Capture the cell that displays the provided text and extract its [x, y] central coordinate. 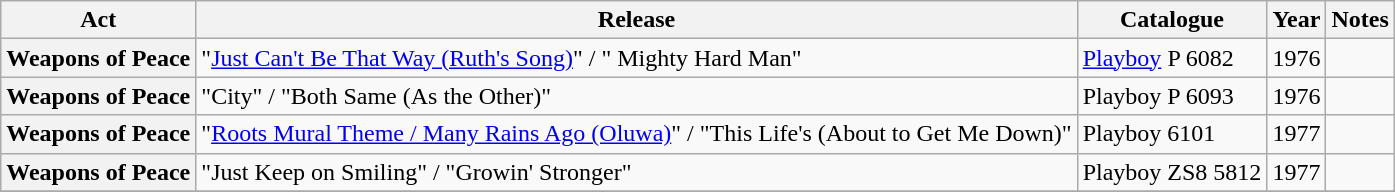
"City" / "Both Same (As the Other)" [636, 96]
"Roots Mural Theme / Many Rains Ago (Oluwa)" / "This Life's (About to Get Me Down)" [636, 134]
Year [1296, 20]
"Just Keep on Smiling" / "Growin' Stronger" [636, 172]
Playboy P 6082 [1172, 58]
Catalogue [1172, 20]
Playboy P 6093 [1172, 96]
Playboy 6101 [1172, 134]
"Just Can't Be That Way (Ruth's Song)" / " Mighty Hard Man" [636, 58]
Act [98, 20]
Notes [1360, 20]
Release [636, 20]
Playboy ZS8 5812 [1172, 172]
